Identify which cell holds the provided text, then report its [x, y] central coordinate. 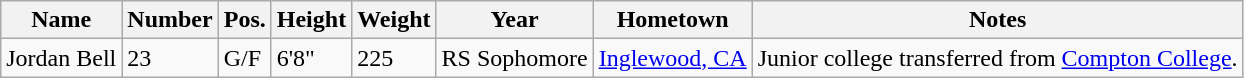
Junior college transferred from Compton College. [998, 58]
Notes [998, 20]
23 [170, 58]
225 [394, 58]
Weight [394, 20]
Inglewood, CA [672, 58]
Height [311, 20]
Jordan Bell [62, 58]
RS Sophomore [514, 58]
Hometown [672, 20]
Pos. [244, 20]
Name [62, 20]
Year [514, 20]
6'8" [311, 58]
Number [170, 20]
G/F [244, 58]
